Provide the [x, y] coordinate of the cell's center where the given text is located.  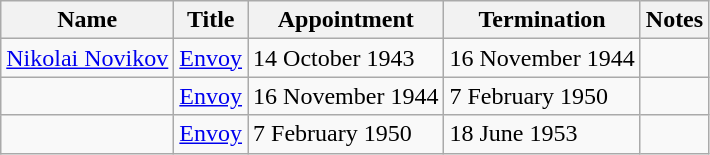
Title [211, 20]
Termination [542, 20]
Name [88, 20]
Nikolai Novikov [88, 58]
18 June 1953 [542, 134]
14 October 1943 [346, 58]
Appointment [346, 20]
Notes [674, 20]
